Identify which cell holds the provided text, then report its (x, y) central coordinate. 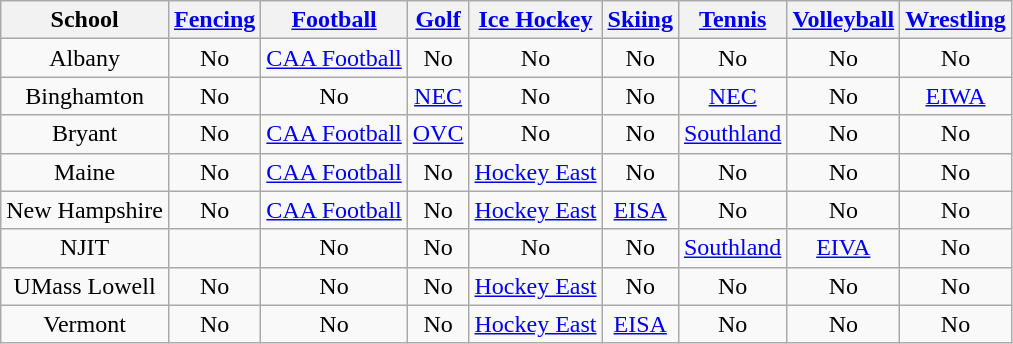
OVC (438, 134)
New Hampshire (85, 210)
Golf (438, 20)
Vermont (85, 324)
Ice Hockey (536, 20)
UMass Lowell (85, 286)
Football (334, 20)
EIWA (956, 96)
Albany (85, 58)
Binghamton (85, 96)
School (85, 20)
Maine (85, 172)
EIVA (844, 248)
Wrestling (956, 20)
Volleyball (844, 20)
Bryant (85, 134)
Tennis (732, 20)
Fencing (214, 20)
Skiing (640, 20)
NJIT (85, 248)
